From the cell containing the given text, extract its center point as (x, y) coordinate. 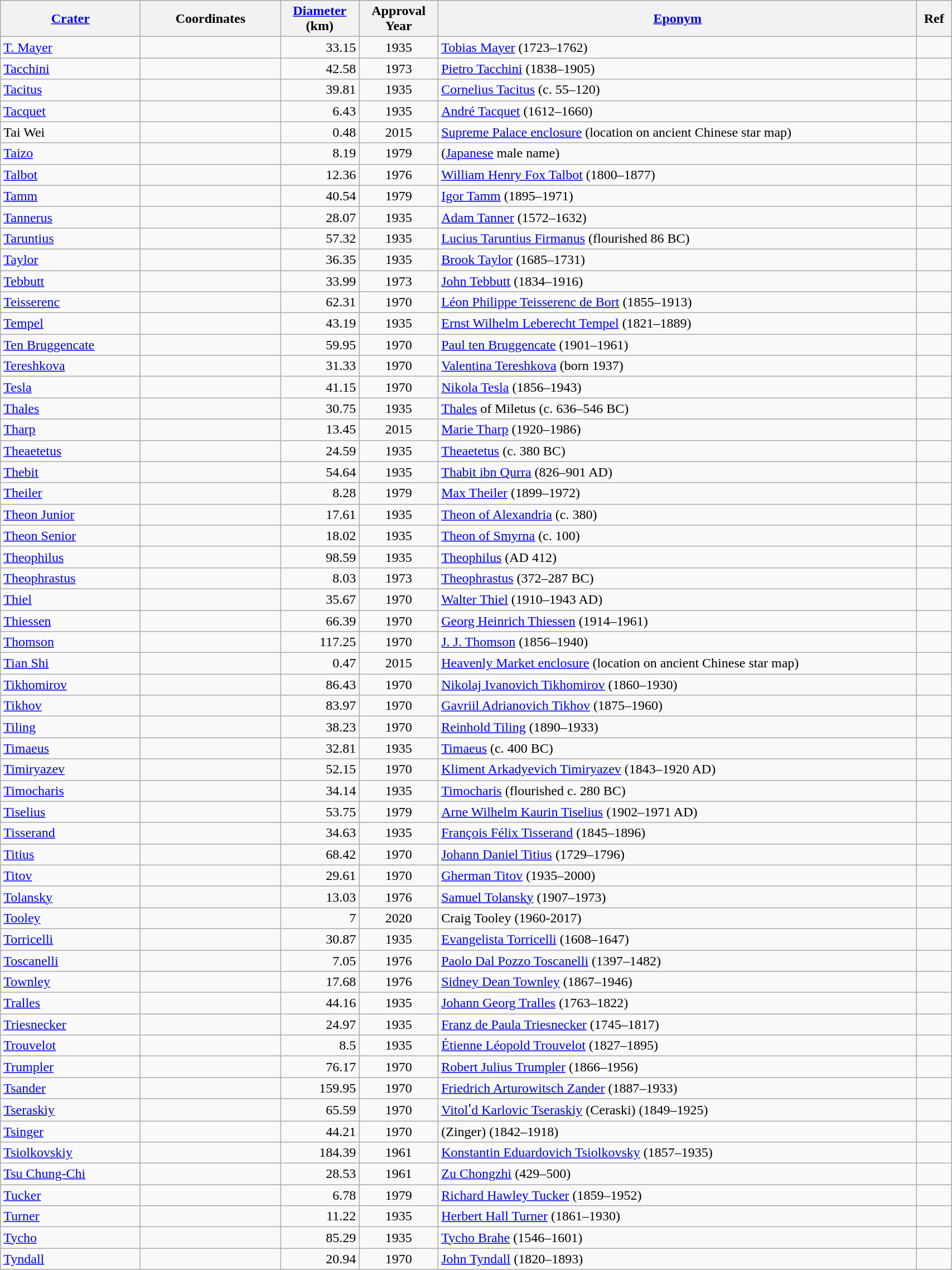
42.58 (320, 69)
Coordinates (211, 19)
Tacitus (70, 90)
31.33 (320, 366)
Zu Chongzhi (429–500) (678, 1174)
Johann Georg Tralles (1763–1822) (678, 1003)
Tharp (70, 430)
Konstantin Eduardovich Tsiolkovsky (1857–1935) (678, 1153)
Trouvelot (70, 1046)
Tooley (70, 918)
32.81 (320, 748)
30.87 (320, 939)
Tannerus (70, 217)
17.61 (320, 514)
Theophrastus (70, 578)
Timiryazev (70, 769)
Cornelius Tacitus (c. 55–120) (678, 90)
Paul ten Bruggencate (1901–1961) (678, 345)
24.97 (320, 1024)
Thiel (70, 599)
Tsu Chung-Chi (70, 1174)
59.95 (320, 345)
ApprovalYear (399, 19)
Richard Hawley Tucker (1859–1952) (678, 1195)
Tolansky (70, 897)
184.39 (320, 1153)
Titius (70, 854)
(Zinger) (1842–1918) (678, 1131)
Timocharis (70, 791)
Crater (70, 19)
Timaeus (70, 748)
Toscanelli (70, 960)
Theophilus (AD 412) (678, 557)
Craig Tooley (1960-2017) (678, 918)
Brook Taylor (1685–1731) (678, 259)
Samuel Tolansky (1907–1973) (678, 897)
Thales of Miletus (c. 636–546 BC) (678, 408)
Tikhov (70, 706)
Walter Thiel (1910–1943 AD) (678, 599)
Theiler (70, 493)
Titov (70, 875)
Max Theiler (1899–1972) (678, 493)
Tacquet (70, 111)
30.75 (320, 408)
Nikola Tesla (1856–1943) (678, 387)
8.03 (320, 578)
Thabit ibn Qurra (826–901 AD) (678, 472)
12.36 (320, 175)
57.32 (320, 238)
Igor Tamm (1895–1971) (678, 196)
Léon Philippe Teisserenc de Bort (1855–1913) (678, 302)
Turner (70, 1216)
Teisserenc (70, 302)
7.05 (320, 960)
Supreme Palace enclosure (location on ancient Chinese star map) (678, 132)
William Henry Fox Talbot (1800–1877) (678, 175)
40.54 (320, 196)
Taylor (70, 259)
Theaetetus (c. 380 BC) (678, 451)
Gherman Titov (1935–2000) (678, 875)
Trumpler (70, 1067)
T. Mayer (70, 47)
Ernst Wilhelm Leberecht Tempel (1821–1889) (678, 324)
Marie Tharp (1920–1986) (678, 430)
8.19 (320, 153)
Tucker (70, 1195)
98.59 (320, 557)
Eponym (678, 19)
Theon of Alexandria (c. 380) (678, 514)
Reinhold Tiling (1890–1933) (678, 727)
Diameter(km) (320, 19)
Tiselius (70, 812)
Tereshkova (70, 366)
117.25 (320, 642)
Friedrich Arturowitsch Zander (1887–1933) (678, 1088)
Thebit (70, 472)
39.81 (320, 90)
Tai Wei (70, 132)
18.02 (320, 536)
Theon of Smyrna (c. 100) (678, 536)
Tsander (70, 1088)
Gavriil Adrianovich Tikhov (1875–1960) (678, 706)
Tyndall (70, 1259)
34.14 (320, 791)
Lucius Taruntius Firmanus (flourished 86 BC) (678, 238)
Tamm (70, 196)
13.03 (320, 897)
Tempel (70, 324)
Taizo (70, 153)
Franz de Paula Triesnecker (1745–1817) (678, 1024)
44.21 (320, 1131)
33.15 (320, 47)
Tralles (70, 1003)
François Félix Tisserand (1845–1896) (678, 833)
6.43 (320, 111)
John Tebbutt (1834–1916) (678, 281)
Paolo Dal Pozzo Toscanelli (1397–1482) (678, 960)
Theon Senior (70, 536)
28.53 (320, 1174)
54.64 (320, 472)
85.29 (320, 1238)
Johann Daniel Titius (1729–1796) (678, 854)
7 (320, 918)
Pietro Tacchini (1838–1905) (678, 69)
28.07 (320, 217)
Theophilus (70, 557)
20.94 (320, 1259)
83.97 (320, 706)
Ten Bruggencate (70, 345)
86.43 (320, 685)
Tacchini (70, 69)
Étienne Léopold Trouvelot (1827–1895) (678, 1046)
Timocharis (flourished c. 280 BC) (678, 791)
Tseraskiy (70, 1110)
Tycho Brahe (1546–1601) (678, 1238)
29.61 (320, 875)
13.45 (320, 430)
Kliment Arkadyevich Timiryazev (1843–1920 AD) (678, 769)
J. J. Thomson (1856–1940) (678, 642)
Theon Junior (70, 514)
33.99 (320, 281)
Thales (70, 408)
Thiessen (70, 621)
Tiling (70, 727)
Tesla (70, 387)
34.63 (320, 833)
Nikolaj Ivanovich Tikhomirov (1860–1930) (678, 685)
159.95 (320, 1088)
Tisserand (70, 833)
Torricelli (70, 939)
Tian Shi (70, 663)
Thomson (70, 642)
38.23 (320, 727)
53.75 (320, 812)
Theophrastus (372–287 BC) (678, 578)
Tycho (70, 1238)
Ref (934, 19)
17.68 (320, 982)
Valentina Tereshkova (born 1937) (678, 366)
35.67 (320, 599)
Taruntius (70, 238)
41.15 (320, 387)
Tsiolkovskiy (70, 1153)
Tikhomirov (70, 685)
66.39 (320, 621)
68.42 (320, 854)
44.16 (320, 1003)
Theaetetus (70, 451)
76.17 (320, 1067)
Adam Tanner (1572–1632) (678, 217)
Tobias Mayer (1723–1762) (678, 47)
Timaeus (c. 400 BC) (678, 748)
Robert Julius Trumpler (1866–1956) (678, 1067)
11.22 (320, 1216)
John Tyndall (1820–1893) (678, 1259)
8.5 (320, 1046)
Vitolʹd Karlovic Tseraskiy (Ceraski) (1849–1925) (678, 1110)
Arne Wilhelm Kaurin Tiselius (1902–1971 AD) (678, 812)
Heavenly Market enclosure (location on ancient Chinese star map) (678, 663)
0.47 (320, 663)
52.15 (320, 769)
6.78 (320, 1195)
65.59 (320, 1110)
62.31 (320, 302)
36.35 (320, 259)
Evangelista Torricelli (1608–1647) (678, 939)
(Japanese male name) (678, 153)
0.48 (320, 132)
43.19 (320, 324)
André Tacquet (1612–1660) (678, 111)
Talbot (70, 175)
24.59 (320, 451)
Tsinger (70, 1131)
Sidney Dean Townley (1867–1946) (678, 982)
Tebbutt (70, 281)
Townley (70, 982)
8.28 (320, 493)
Triesnecker (70, 1024)
2020 (399, 918)
Georg Heinrich Thiessen (1914–1961) (678, 621)
Herbert Hall Turner (1861–1930) (678, 1216)
